Pinpoint the cell where the given text exists, returning its [X, Y] midpoint coordinate. 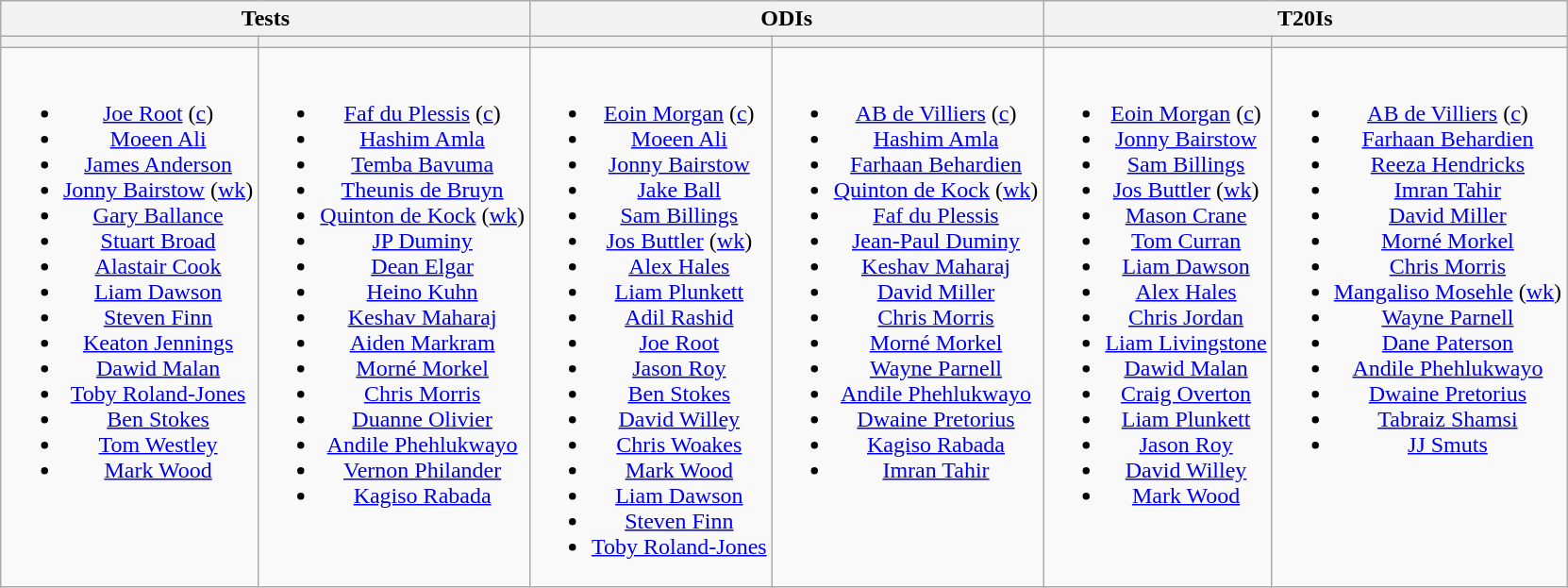
Tests [265, 19]
ODIs [786, 19]
T20Is [1306, 19]
